Find where the given text appears and provide that cell's center as [X, Y] coordinate. 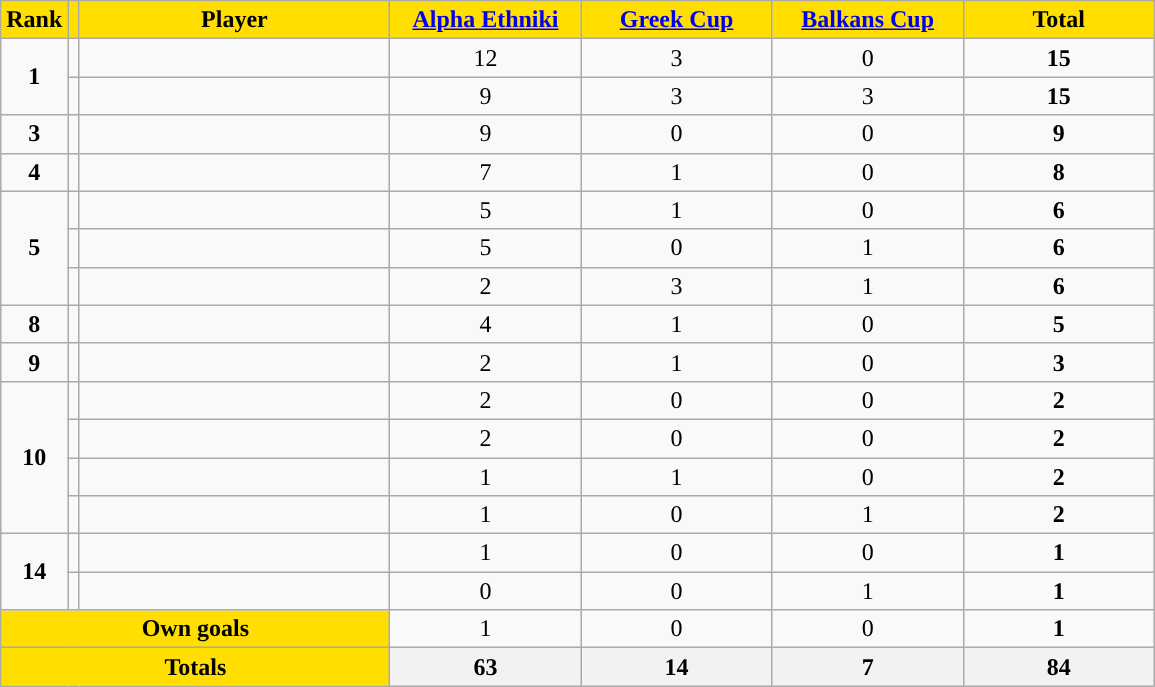
Greek Cup [676, 20]
Rank [34, 20]
10 [34, 457]
Alpha Ethniki [486, 20]
84 [1058, 667]
Own goals [196, 629]
Player [234, 20]
Balkans Cup [868, 20]
Totals [196, 667]
Total [1058, 20]
12 [486, 58]
63 [486, 667]
